Determine the (X, Y) coordinate at the center of the cell enclosing the given text.  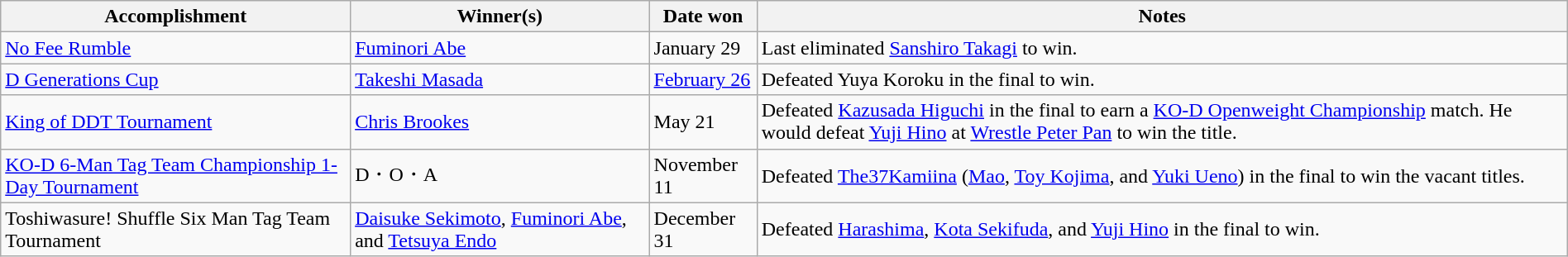
Takeshi Masada (500, 79)
D Generations Cup (175, 79)
Defeated Harashima, Kota Sekifuda, and Yuji Hino in the final to win. (1162, 230)
D・O・A (500, 175)
Winner(s) (500, 17)
Defeated Yuya Koroku in the final to win. (1162, 79)
February 26 (703, 79)
KO-D 6-Man Tag Team Championship 1-Day Tournament (175, 175)
May 21 (703, 122)
King of DDT Tournament (175, 122)
Toshiwasure! Shuffle Six Man Tag Team Tournament (175, 230)
Chris Brookes (500, 122)
January 29 (703, 48)
November 11 (703, 175)
Notes (1162, 17)
Fuminori Abe (500, 48)
December 31 (703, 230)
Defeated The37Kamiina (Mao, Toy Kojima, and Yuki Ueno) in the final to win the vacant titles. (1162, 175)
No Fee Rumble (175, 48)
Defeated Kazusada Higuchi in the final to earn a KO-D Openweight Championship match. He would defeat Yuji Hino at Wrestle Peter Pan to win the title. (1162, 122)
Accomplishment (175, 17)
Date won (703, 17)
Daisuke Sekimoto, Fuminori Abe, and Tetsuya Endo (500, 230)
Last eliminated Sanshiro Takagi to win. (1162, 48)
